Identify which cell holds the provided text, then report its [x, y] central coordinate. 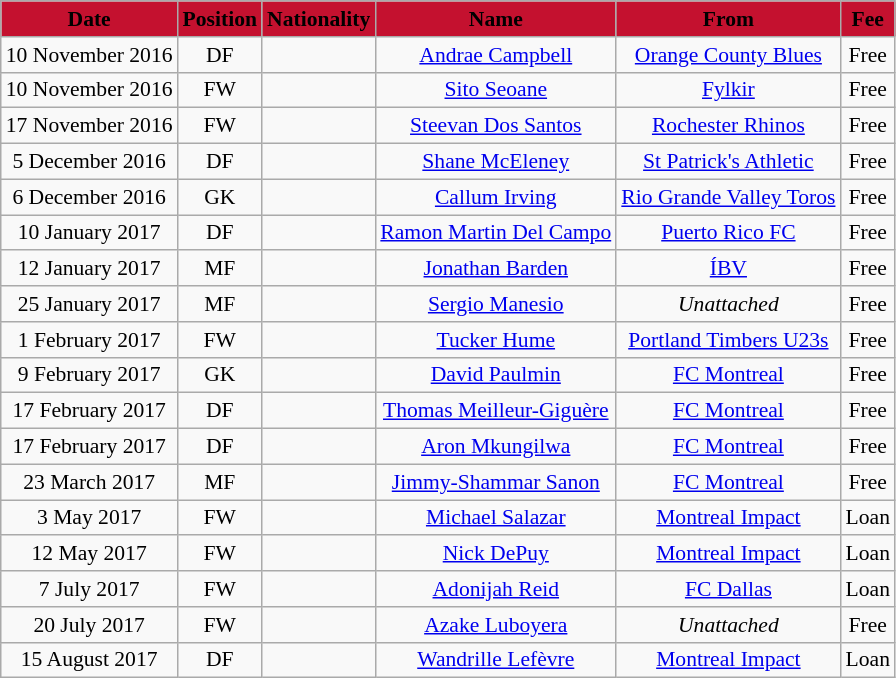
Steevan Dos Santos [496, 126]
Jimmy-Shammar Sanon [496, 482]
5 December 2016 [90, 162]
6 December 2016 [90, 197]
Date [90, 19]
St Patrick's Athletic [728, 162]
Andrae Campbell [496, 55]
Ramon Martin Del Campo [496, 233]
Orange County Blues [728, 55]
Wandrille Lefèvre [496, 660]
From [728, 19]
Name [496, 19]
Adonijah Reid [496, 589]
3 May 2017 [90, 518]
Nationality [318, 19]
1 February 2017 [90, 340]
Callum Irving [496, 197]
Tucker Hume [496, 340]
Azake Luboyera [496, 625]
Shane McEleney [496, 162]
Aron Mkungilwa [496, 447]
Portland Timbers U23s [728, 340]
ÍBV [728, 269]
Sergio Manesio [496, 304]
23 March 2017 [90, 482]
Fee [868, 19]
Jonathan Barden [496, 269]
David Paulmin [496, 375]
Rochester Rhinos [728, 126]
FC Dallas [728, 589]
17 November 2016 [90, 126]
12 May 2017 [90, 554]
15 August 2017 [90, 660]
Michael Salazar [496, 518]
9 February 2017 [90, 375]
Puerto Rico FC [728, 233]
Fylkir [728, 90]
12 January 2017 [90, 269]
7 July 2017 [90, 589]
10 January 2017 [90, 233]
Position [220, 19]
25 January 2017 [90, 304]
Nick DePuy [496, 554]
Sito Seoane [496, 90]
20 July 2017 [90, 625]
Rio Grande Valley Toros [728, 197]
Thomas Meilleur-Giguère [496, 411]
